Scan for the cell matching the given text and deliver its [X, Y] coordinate at center. 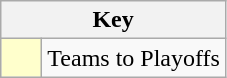
Teams to Playoffs [134, 58]
Key [114, 20]
